From the cell containing the given text, extract its center point as (x, y) coordinate. 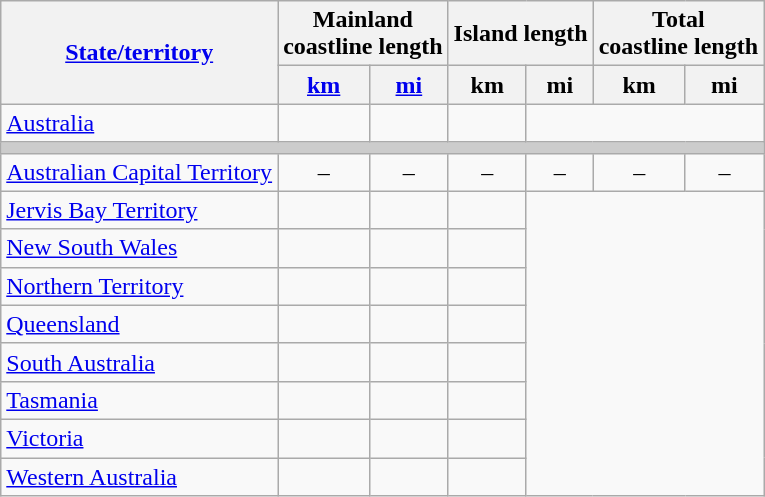
State/territory (140, 52)
Tasmania (140, 400)
Jervis Bay Territory (140, 210)
South Australia (140, 362)
Queensland (140, 324)
Victoria (140, 438)
Northern Territory (140, 286)
Australia (140, 123)
Totalcoastline length (678, 34)
Island length (520, 34)
Western Australia (140, 477)
Mainlandcoastline length (363, 34)
Australian Capital Territory (140, 172)
New South Wales (140, 248)
